Return the [X, Y] coordinate for the center point of the cell that contains the specified text.  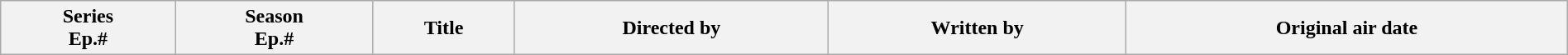
SeasonEp.# [275, 28]
Directed by [672, 28]
SeriesEp.# [88, 28]
Original air date [1347, 28]
Written by [978, 28]
Title [443, 28]
